Output the (x, y) coordinate of the center of the cell containing the given text.  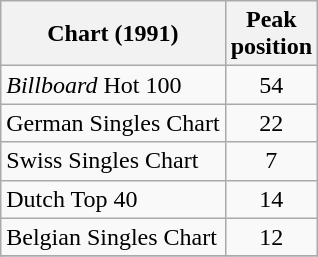
Belgian Singles Chart (113, 237)
Peakposition (271, 34)
14 (271, 199)
54 (271, 85)
German Singles Chart (113, 123)
Chart (1991) (113, 34)
Billboard Hot 100 (113, 85)
Swiss Singles Chart (113, 161)
22 (271, 123)
12 (271, 237)
Dutch Top 40 (113, 199)
7 (271, 161)
